Locate the cell with the specified text and output its [x, y] center coordinate. 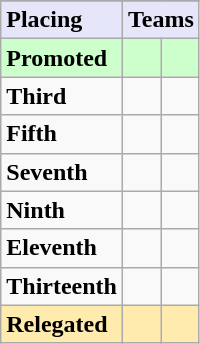
Placing [62, 20]
Ninth [62, 210]
Eleventh [62, 248]
Fifth [62, 134]
Teams [160, 20]
Seventh [62, 172]
Relegated [62, 324]
Thirteenth [62, 286]
Promoted [62, 58]
Third [62, 96]
